Capture the cell that displays the provided text and extract its [x, y] central coordinate. 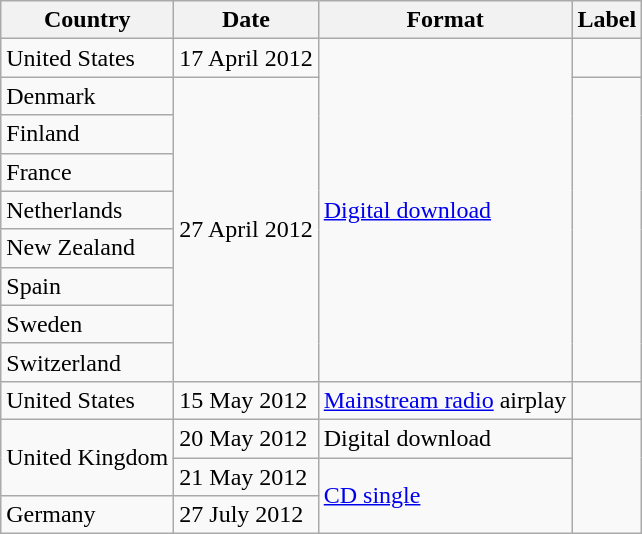
Sweden [88, 324]
United Kingdom [88, 457]
Netherlands [88, 210]
Mainstream radio airplay [445, 400]
France [88, 172]
Spain [88, 286]
17 April 2012 [246, 58]
15 May 2012 [246, 400]
Country [88, 20]
New Zealand [88, 248]
Germany [88, 515]
27 July 2012 [246, 515]
21 May 2012 [246, 477]
Format [445, 20]
Denmark [88, 96]
Label [607, 20]
Switzerland [88, 362]
20 May 2012 [246, 438]
27 April 2012 [246, 229]
Finland [88, 134]
CD single [445, 496]
Date [246, 20]
